Determine the (x, y) coordinate at the center of the cell enclosing the given text.  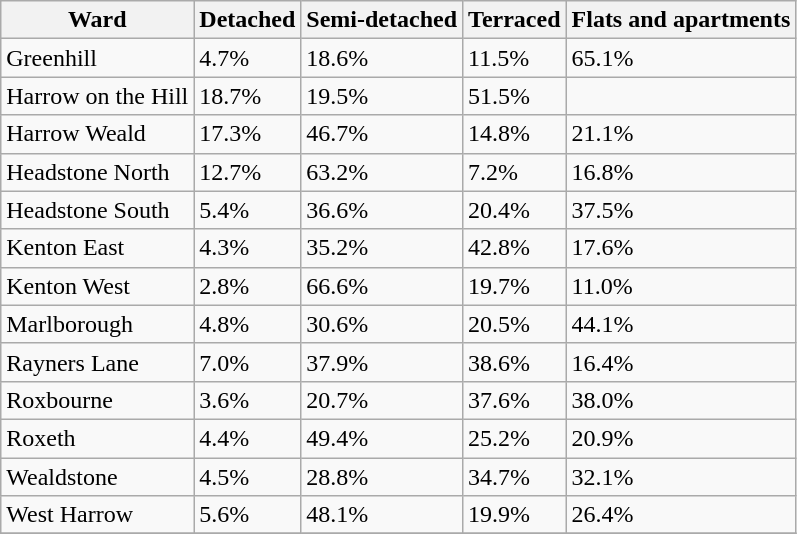
3.6% (248, 400)
Detached (248, 20)
7.0% (248, 362)
19.5% (382, 96)
Flats and apartments (681, 20)
37.9% (382, 362)
5.6% (248, 515)
Kenton West (98, 286)
37.5% (681, 210)
48.1% (382, 515)
19.7% (514, 286)
25.2% (514, 438)
19.9% (514, 515)
26.4% (681, 515)
Headstone South (98, 210)
Harrow Weald (98, 134)
63.2% (382, 172)
17.6% (681, 248)
11.5% (514, 58)
30.6% (382, 324)
14.8% (514, 134)
34.7% (514, 477)
Rayners Lane (98, 362)
Roxbourne (98, 400)
18.6% (382, 58)
Greenhill (98, 58)
4.7% (248, 58)
2.8% (248, 286)
4.8% (248, 324)
7.2% (514, 172)
38.0% (681, 400)
42.8% (514, 248)
17.3% (248, 134)
49.4% (382, 438)
44.1% (681, 324)
Terraced (514, 20)
Kenton East (98, 248)
65.1% (681, 58)
Harrow on the Hill (98, 96)
5.4% (248, 210)
18.7% (248, 96)
4.4% (248, 438)
Roxeth (98, 438)
Headstone North (98, 172)
West Harrow (98, 515)
20.5% (514, 324)
16.4% (681, 362)
Semi-detached (382, 20)
Ward (98, 20)
20.7% (382, 400)
51.5% (514, 96)
46.7% (382, 134)
4.3% (248, 248)
36.6% (382, 210)
16.8% (681, 172)
11.0% (681, 286)
38.6% (514, 362)
Wealdstone (98, 477)
12.7% (248, 172)
28.8% (382, 477)
37.6% (514, 400)
21.1% (681, 134)
4.5% (248, 477)
Marlborough (98, 324)
32.1% (681, 477)
20.4% (514, 210)
35.2% (382, 248)
66.6% (382, 286)
20.9% (681, 438)
